Determine the [X, Y] coordinate at the center of the cell enclosing the given text.  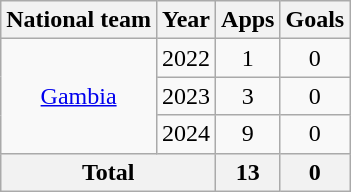
National team [79, 20]
3 [248, 96]
Gambia [79, 96]
Total [108, 172]
1 [248, 58]
2024 [186, 134]
2022 [186, 58]
Apps [248, 20]
9 [248, 134]
2023 [186, 96]
13 [248, 172]
Goals [315, 20]
Year [186, 20]
